Provide the [X, Y] coordinate of the cell's center where the given text is located.  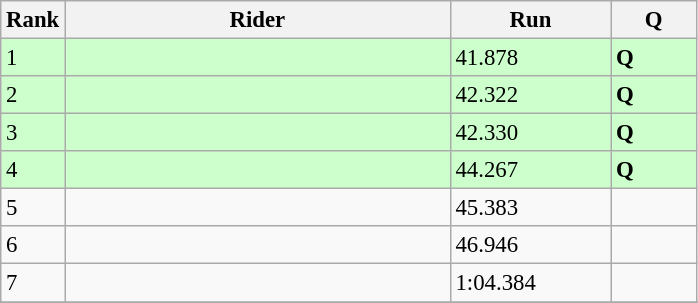
42.330 [530, 133]
41.878 [530, 58]
1:04.384 [530, 283]
Rider [258, 20]
5 [33, 208]
46.946 [530, 245]
44.267 [530, 170]
4 [33, 170]
7 [33, 283]
45.383 [530, 208]
Rank [33, 20]
3 [33, 133]
1 [33, 58]
42.322 [530, 95]
2 [33, 95]
Run [530, 20]
6 [33, 245]
